Extract the [x, y] coordinate from the center of the cell holding the provided text.  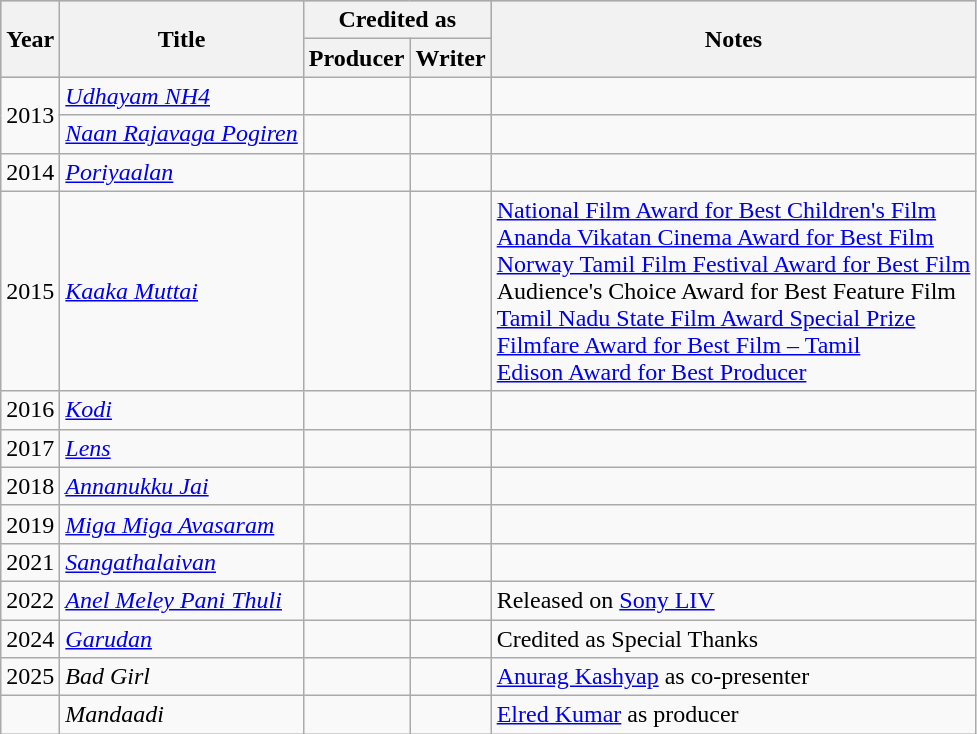
Credited as [397, 20]
Year [30, 39]
2024 [30, 639]
2019 [30, 524]
Producer [356, 58]
Annanukku Jai [182, 486]
2016 [30, 410]
Udhayam NH4 [182, 96]
Elred Kumar as producer [734, 715]
Credited as Special Thanks [734, 639]
Poriyaalan [182, 172]
Garudan [182, 639]
2021 [30, 562]
Anurag Kashyap as co-presenter [734, 677]
2022 [30, 600]
Miga Miga Avasaram [182, 524]
Anel Meley Pani Thuli [182, 600]
Lens [182, 448]
Title [182, 39]
Kaaka Muttai [182, 291]
Kodi [182, 410]
Notes [734, 39]
Released on Sony LIV [734, 600]
2017 [30, 448]
2015 [30, 291]
2018 [30, 486]
2013 [30, 115]
Writer [450, 58]
Sangathalaivan [182, 562]
2025 [30, 677]
2014 [30, 172]
Bad Girl [182, 677]
Mandaadi [182, 715]
Naan Rajavaga Pogiren [182, 134]
